Determine the [x, y] coordinate at the center of the cell enclosing the given text.  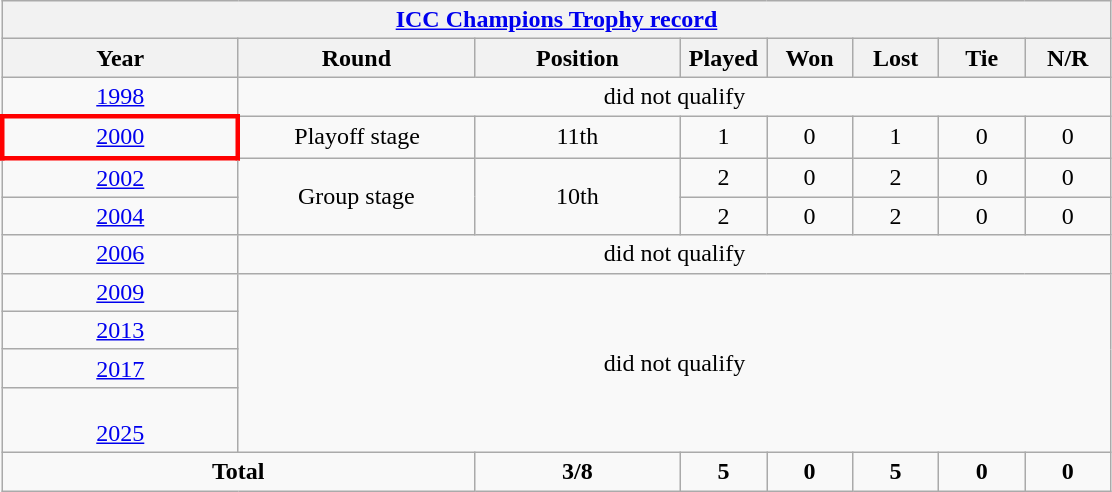
2013 [120, 330]
Playoff stage [356, 136]
Total [238, 471]
Round [356, 58]
11th [577, 136]
Lost [896, 58]
Year [120, 58]
ICC Champions Trophy record [556, 20]
2006 [120, 254]
2017 [120, 368]
Position [577, 58]
N/R [1068, 58]
1998 [120, 97]
Tie [982, 58]
Won [809, 58]
2000 [120, 136]
2004 [120, 216]
2009 [120, 292]
2002 [120, 178]
Group stage [356, 197]
Played [723, 58]
3/8 [577, 471]
2025 [120, 420]
10th [577, 197]
